Provide the [X, Y] coordinate of the cell's center where the given text is located.  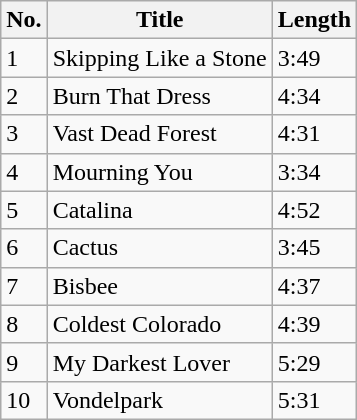
Bisbee [160, 286]
My Darkest Lover [160, 362]
3:34 [314, 172]
8 [24, 324]
6 [24, 248]
10 [24, 400]
4:52 [314, 210]
Title [160, 20]
3:49 [314, 58]
4 [24, 172]
7 [24, 286]
Catalina [160, 210]
5:29 [314, 362]
Mourning You [160, 172]
5 [24, 210]
4:39 [314, 324]
Length [314, 20]
No. [24, 20]
Coldest Colorado [160, 324]
4:34 [314, 96]
1 [24, 58]
Vondelpark [160, 400]
9 [24, 362]
Skipping Like a Stone [160, 58]
4:31 [314, 134]
4:37 [314, 286]
2 [24, 96]
3:45 [314, 248]
Vast Dead Forest [160, 134]
5:31 [314, 400]
Cactus [160, 248]
Burn That Dress [160, 96]
3 [24, 134]
